Scan for the cell matching the given text and deliver its [X, Y] coordinate at center. 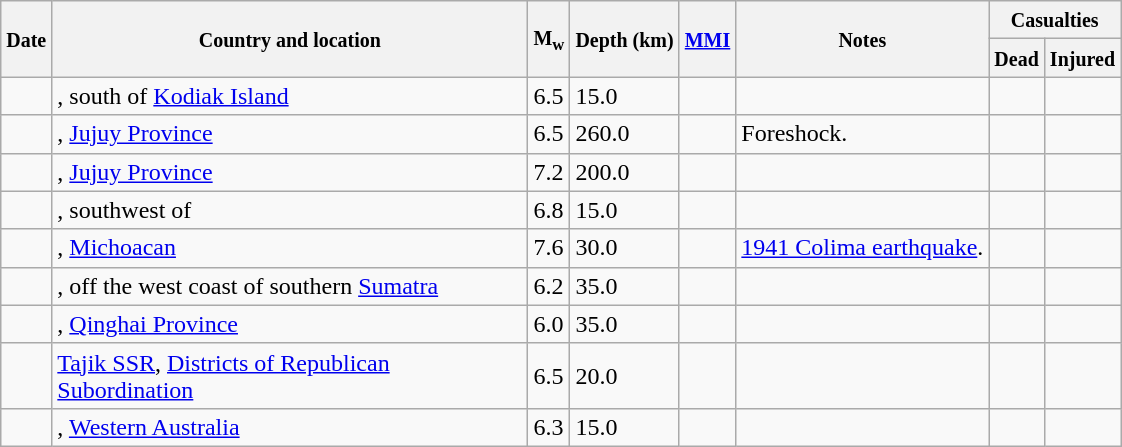
6.2 [549, 286]
6.8 [549, 210]
Depth (km) [624, 39]
, south of Kodiak Island [290, 96]
200.0 [624, 172]
Foreshock. [862, 134]
7.6 [549, 248]
6.0 [549, 324]
, Michoacan [290, 248]
6.3 [549, 427]
, southwest of [290, 210]
Dead [1017, 58]
, Western Australia [290, 427]
, Qinghai Province [290, 324]
, off the west coast of southern Sumatra [290, 286]
Casualties [1055, 20]
Tajik SSR, Districts of Republican Subordination [290, 376]
Country and location [290, 39]
260.0 [624, 134]
1941 Colima earthquake. [862, 248]
Date [26, 39]
30.0 [624, 248]
Notes [862, 39]
20.0 [624, 376]
Mw [549, 39]
7.2 [549, 172]
Injured [1082, 58]
MMI [708, 39]
